Scan for the cell matching the given text and deliver its [x, y] coordinate at center. 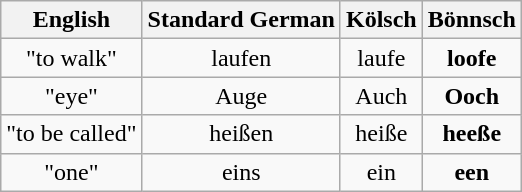
loofe [472, 58]
laufe [381, 58]
Ooch [472, 96]
eins [241, 172]
Auch [381, 96]
"to be called" [72, 134]
heißen [241, 134]
laufen [241, 58]
heiße [381, 134]
een [472, 172]
Auge [241, 96]
"to walk" [72, 58]
Bönnsch [472, 20]
English [72, 20]
ein [381, 172]
"one" [72, 172]
Kölsch [381, 20]
"eye" [72, 96]
heeße [472, 134]
Standard German [241, 20]
